Provide the (x, y) coordinate of the cell's center where the given text is located.  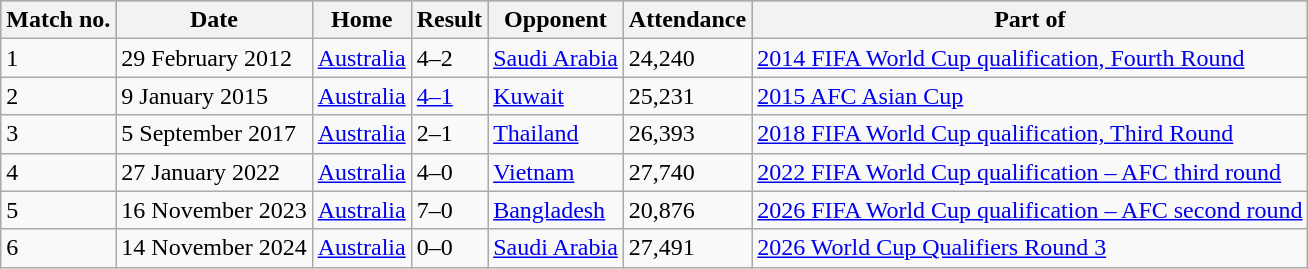
2 (58, 96)
5 (58, 210)
1 (58, 58)
2015 AFC Asian Cup (1030, 96)
25,231 (687, 96)
2–1 (449, 134)
Thailand (556, 134)
4–1 (449, 96)
Part of (1030, 20)
29 February 2012 (214, 58)
7–0 (449, 210)
24,240 (687, 58)
2018 FIFA World Cup qualification, Third Round (1030, 134)
27,740 (687, 172)
16 November 2023 (214, 210)
Opponent (556, 20)
2022 FIFA World Cup qualification – AFC third round (1030, 172)
6 (58, 248)
9 January 2015 (214, 96)
Attendance (687, 20)
4–0 (449, 172)
Match no. (58, 20)
2014 FIFA World Cup qualification, Fourth Round (1030, 58)
4–2 (449, 58)
Result (449, 20)
2026 World Cup Qualifiers Round 3 (1030, 248)
27,491 (687, 248)
0–0 (449, 248)
Vietnam (556, 172)
20,876 (687, 210)
Bangladesh (556, 210)
2026 FIFA World Cup qualification – AFC second round (1030, 210)
Home (362, 20)
Date (214, 20)
3 (58, 134)
26,393 (687, 134)
5 September 2017 (214, 134)
Kuwait (556, 96)
27 January 2022 (214, 172)
4 (58, 172)
14 November 2024 (214, 248)
